Search for the cell housing the specified text and yield its (X, Y) center coordinate. 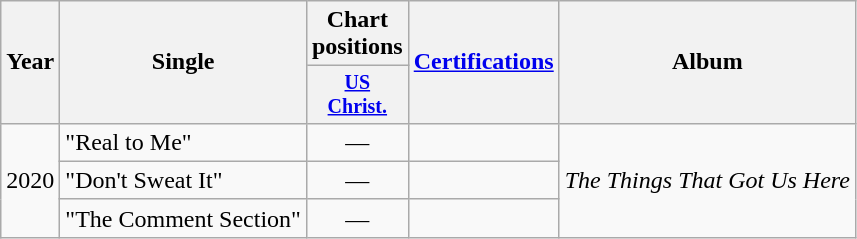
"The Comment Section" (184, 218)
Album (707, 62)
Chart positions (357, 34)
"Real to Me" (184, 142)
Certifications (484, 62)
"Don't Sweat It" (184, 180)
The Things That Got Us Here (707, 180)
Year (30, 62)
USChrist. (357, 94)
2020 (30, 180)
Single (184, 62)
